Search for the cell housing the specified text and yield its [X, Y] center coordinate. 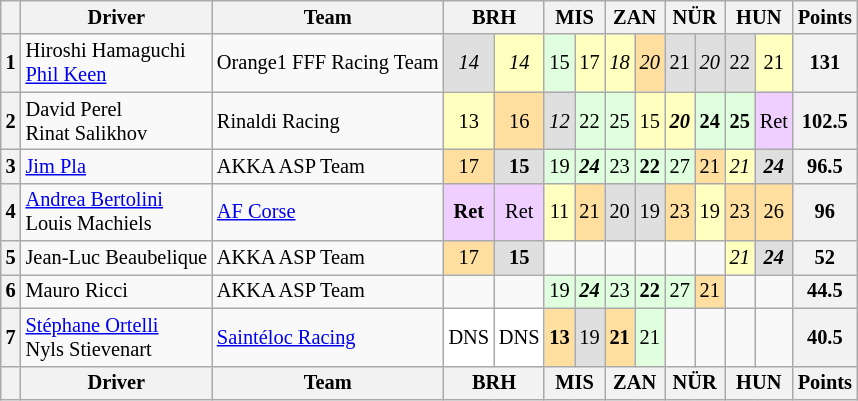
7 [11, 337]
16 [519, 121]
David Perel Rinat Salikhov [116, 121]
Stéphane Ortelli Nyls Stievenart [116, 337]
5 [11, 258]
52 [825, 258]
Hiroshi Hamaguchi Phil Keen [116, 63]
Jim Pla [116, 166]
44.5 [825, 291]
3 [11, 166]
AF Corse [328, 212]
2 [11, 121]
Mauro Ricci [116, 291]
131 [825, 63]
4 [11, 212]
Saintéloc Racing [328, 337]
96 [825, 212]
Orange1 FFF Racing Team [328, 63]
40.5 [825, 337]
Rinaldi Racing [328, 121]
11 [559, 212]
Jean-Luc Beaubelique [116, 258]
6 [11, 291]
18 [620, 63]
12 [559, 121]
102.5 [825, 121]
26 [774, 212]
Andrea Bertolini Louis Machiels [116, 212]
1 [11, 63]
96.5 [825, 166]
